Return the [X, Y] coordinate for the center point of the cell that contains the specified text.  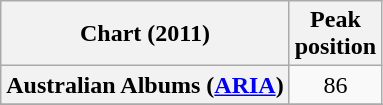
Peakposition [335, 34]
86 [335, 85]
Australian Albums (ARIA) [145, 85]
Chart (2011) [145, 34]
